Detect which cell encompasses the target text, then output its [x, y] center coordinate. 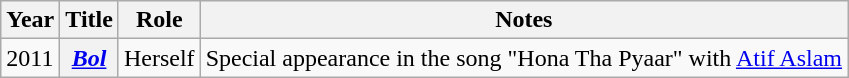
Notes [524, 20]
Role [159, 20]
Special appearance in the song "Hona Tha Pyaar" with Atif Aslam [524, 58]
Title [90, 20]
Year [30, 20]
Herself [159, 58]
2011 [30, 58]
Bol [90, 58]
